Provide the (x, y) coordinate of the cell's center where the given text is located.  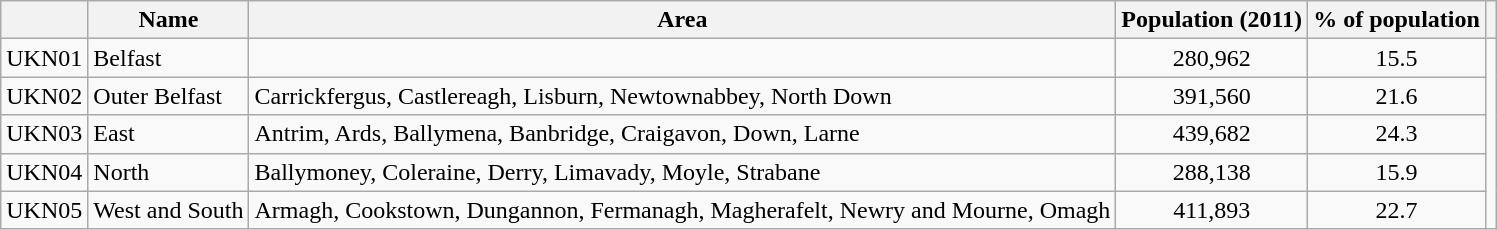
UKN05 (44, 210)
24.3 (1397, 134)
Name (168, 20)
UKN02 (44, 96)
411,893 (1212, 210)
UKN03 (44, 134)
Carrickfergus, Castlereagh, Lisburn, Newtownabbey, North Down (682, 96)
21.6 (1397, 96)
Ballymoney, Coleraine, Derry, Limavady, Moyle, Strabane (682, 172)
North (168, 172)
Armagh, Cookstown, Dungannon, Fermanagh, Magherafelt, Newry and Mourne, Omagh (682, 210)
UKN04 (44, 172)
Belfast (168, 58)
West and South (168, 210)
East (168, 134)
15.5 (1397, 58)
280,962 (1212, 58)
22.7 (1397, 210)
% of population (1397, 20)
439,682 (1212, 134)
288,138 (1212, 172)
Population (2011) (1212, 20)
UKN01 (44, 58)
15.9 (1397, 172)
391,560 (1212, 96)
Antrim, Ards, Ballymena, Banbridge, Craigavon, Down, Larne (682, 134)
Area (682, 20)
Outer Belfast (168, 96)
